Identify which cell holds the provided text, then report its (X, Y) central coordinate. 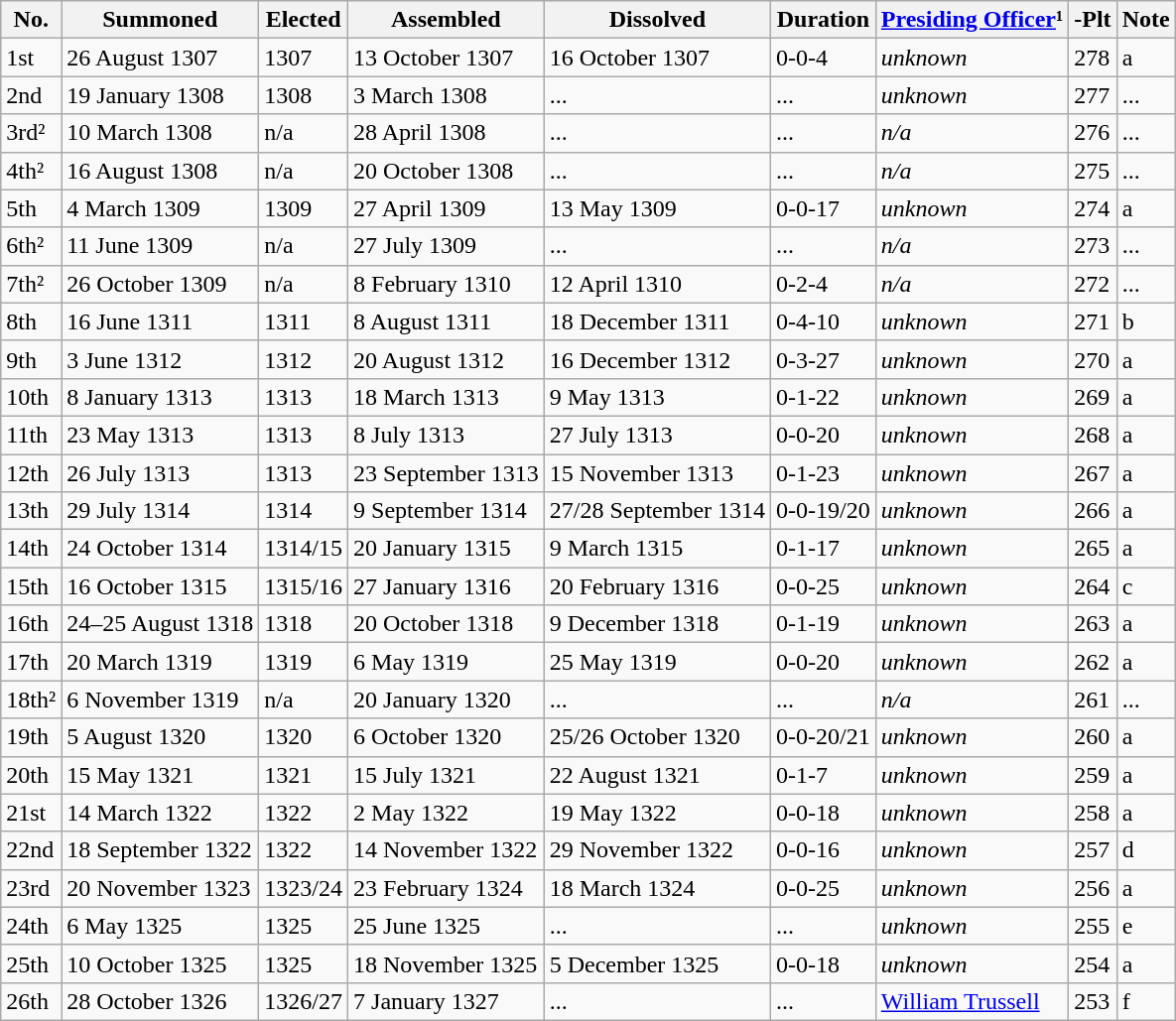
0-2-4 (824, 284)
27 July 1309 (447, 246)
24 October 1314 (161, 549)
0-0-17 (824, 208)
10th (32, 397)
8 January 1313 (161, 397)
b (1145, 321)
26th (32, 1001)
Duration (824, 20)
9 September 1314 (447, 511)
0-1-23 (824, 473)
27 January 1316 (447, 586)
263 (1093, 624)
260 (1093, 737)
6 November 1319 (161, 700)
25 June 1325 (447, 926)
26 August 1307 (161, 58)
17th (32, 662)
20 January 1315 (447, 549)
29 July 1314 (161, 511)
20 October 1318 (447, 624)
5 December 1325 (657, 963)
13th (32, 511)
15 November 1313 (657, 473)
e (1145, 926)
1309 (304, 208)
11th (32, 435)
-Plt (1093, 20)
9 December 1318 (657, 624)
273 (1093, 246)
267 (1093, 473)
28 April 1308 (447, 133)
8 August 1311 (447, 321)
270 (1093, 359)
262 (1093, 662)
268 (1093, 435)
22nd (32, 850)
277 (1093, 95)
8th (32, 321)
16 June 1311 (161, 321)
f (1145, 1001)
256 (1093, 888)
3 March 1308 (447, 95)
16th (32, 624)
1323/24 (304, 888)
5 August 1320 (161, 737)
d (1145, 850)
6 October 1320 (447, 737)
c (1145, 586)
5th (32, 208)
16 August 1308 (161, 171)
2nd (32, 95)
0-4-10 (824, 321)
21st (32, 813)
261 (1093, 700)
19 January 1308 (161, 95)
1314/15 (304, 549)
10 March 1308 (161, 133)
0-3-27 (824, 359)
20 November 1323 (161, 888)
12th (32, 473)
265 (1093, 549)
264 (1093, 586)
4 March 1309 (161, 208)
18 September 1322 (161, 850)
29 November 1322 (657, 850)
24th (32, 926)
18 November 1325 (447, 963)
25/26 October 1320 (657, 737)
Elected (304, 20)
11 June 1309 (161, 246)
271 (1093, 321)
15 July 1321 (447, 775)
255 (1093, 926)
1314 (304, 511)
278 (1093, 58)
0-0-16 (824, 850)
14th (32, 549)
18th² (32, 700)
8 July 1313 (447, 435)
26 July 1313 (161, 473)
20 March 1319 (161, 662)
13 October 1307 (447, 58)
272 (1093, 284)
19th (32, 737)
269 (1093, 397)
16 October 1315 (161, 586)
1307 (304, 58)
0-1-22 (824, 397)
27 July 1313 (657, 435)
276 (1093, 133)
Summoned (161, 20)
23 February 1324 (447, 888)
3rd² (32, 133)
Dissolved (657, 20)
23 May 1313 (161, 435)
6 May 1319 (447, 662)
18 March 1324 (657, 888)
15th (32, 586)
0-0-20/21 (824, 737)
4th² (32, 171)
259 (1093, 775)
20 January 1320 (447, 700)
6 May 1325 (161, 926)
8 February 1310 (447, 284)
9th (32, 359)
16 October 1307 (657, 58)
28 October 1326 (161, 1001)
27/28 September 1314 (657, 511)
0-0-4 (824, 58)
257 (1093, 850)
1326/27 (304, 1001)
1st (32, 58)
19 May 1322 (657, 813)
Assembled (447, 20)
25th (32, 963)
No. (32, 20)
23rd (32, 888)
12 April 1310 (657, 284)
26 October 1309 (161, 284)
0-1-7 (824, 775)
1312 (304, 359)
14 November 1322 (447, 850)
9 May 1313 (657, 397)
22 August 1321 (657, 775)
274 (1093, 208)
14 March 1322 (161, 813)
1320 (304, 737)
24–25 August 1318 (161, 624)
1311 (304, 321)
0-0-19/20 (824, 511)
9 March 1315 (657, 549)
253 (1093, 1001)
13 May 1309 (657, 208)
23 September 1313 (447, 473)
1321 (304, 775)
7th² (32, 284)
20 February 1316 (657, 586)
275 (1093, 171)
18 March 1313 (447, 397)
266 (1093, 511)
7 January 1327 (447, 1001)
18 December 1311 (657, 321)
15 May 1321 (161, 775)
258 (1093, 813)
1308 (304, 95)
10 October 1325 (161, 963)
6th² (32, 246)
1315/16 (304, 586)
20 October 1308 (447, 171)
16 December 1312 (657, 359)
3 June 1312 (161, 359)
0-1-17 (824, 549)
1318 (304, 624)
254 (1093, 963)
25 May 1319 (657, 662)
Note (1145, 20)
Presiding Officer¹ (972, 20)
1319 (304, 662)
20 August 1312 (447, 359)
20th (32, 775)
0-1-19 (824, 624)
2 May 1322 (447, 813)
27 April 1309 (447, 208)
William Trussell (972, 1001)
